From the cell containing the given text, extract its center point as (x, y) coordinate. 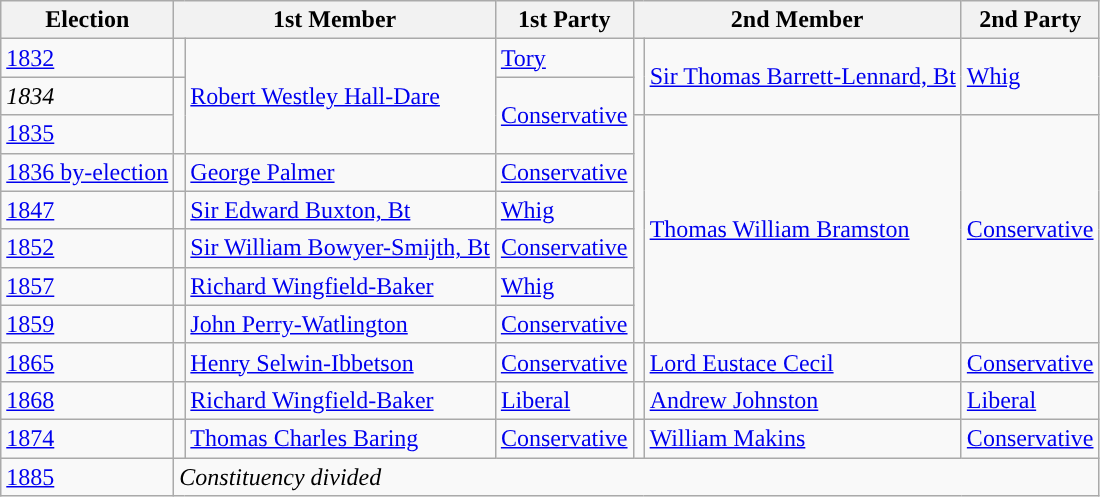
Sir William Bowyer-Smijth, Bt (340, 248)
1835 (88, 134)
John Perry-Watlington (340, 324)
Sir Thomas Barrett-Lennard, Bt (802, 77)
Henry Selwin-Ibbetson (340, 362)
Election (88, 20)
Andrew Johnston (802, 400)
William Makins (802, 438)
Thomas William Bramston (802, 229)
1st Member (335, 20)
1857 (88, 286)
1885 (88, 477)
1832 (88, 58)
George Palmer (340, 172)
1852 (88, 248)
1847 (88, 210)
1874 (88, 438)
1834 (88, 96)
2nd Member (797, 20)
Tory (564, 58)
1836 by-election (88, 172)
1859 (88, 324)
Constituency divided (636, 477)
Robert Westley Hall-Dare (340, 96)
Sir Edward Buxton, Bt (340, 210)
Thomas Charles Baring (340, 438)
1865 (88, 362)
2nd Party (1030, 20)
Lord Eustace Cecil (802, 362)
1st Party (564, 20)
1868 (88, 400)
